Return the (X, Y) coordinate for the center point of the cell that contains the specified text.  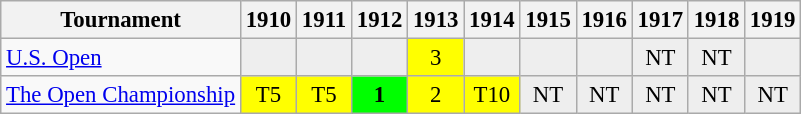
1913 (436, 20)
1914 (492, 20)
T10 (492, 95)
1910 (268, 20)
1912 (379, 20)
U.S. Open (121, 58)
1911 (324, 20)
2 (436, 95)
Tournament (121, 20)
1918 (716, 20)
1 (379, 95)
1919 (773, 20)
1915 (548, 20)
The Open Championship (121, 95)
1917 (660, 20)
3 (436, 58)
1916 (604, 20)
